From the cell containing the given text, extract its center point as [X, Y] coordinate. 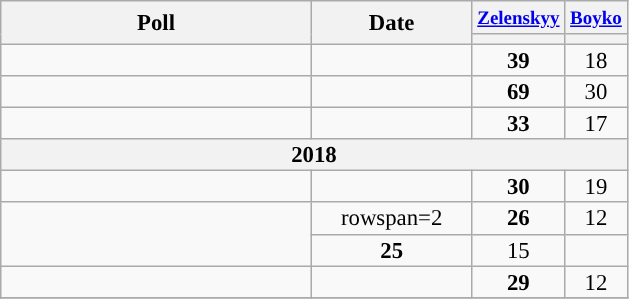
rowspan=2 [392, 219]
39 [518, 61]
33 [518, 124]
Poll [156, 23]
29 [518, 282]
Boyko [596, 18]
15 [518, 250]
18 [596, 61]
26 [518, 219]
19 [596, 187]
Date [392, 23]
17 [596, 124]
2018 [314, 155]
Zelenskyy [518, 18]
25 [392, 250]
69 [518, 92]
